For the text-containing cell, return its midpoint in [x, y] coordinate format. 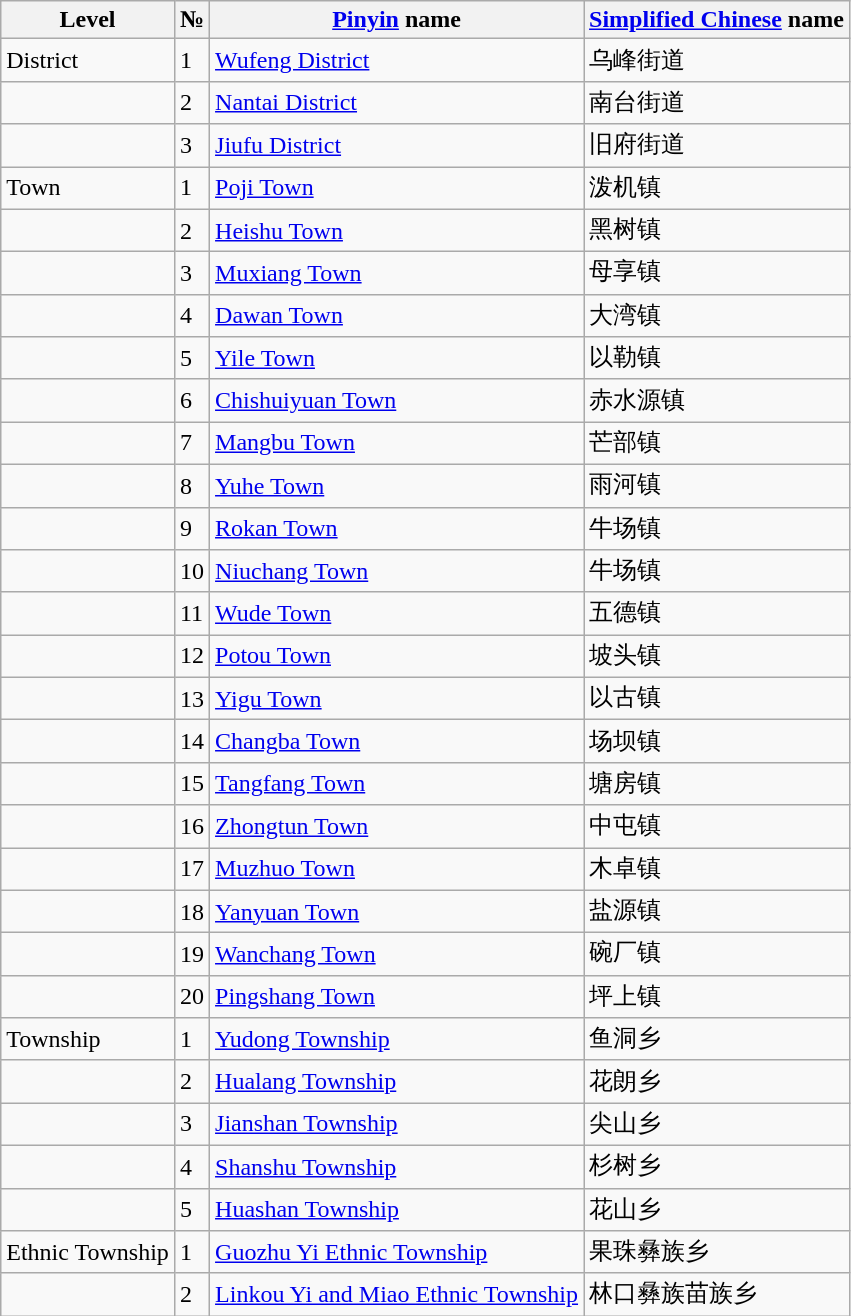
Yanyuan Town [397, 912]
Township [88, 1040]
Changba Town [397, 742]
Yudong Township [397, 1040]
7 [192, 444]
以勒镇 [717, 358]
Guozhu Yi Ethnic Township [397, 1252]
雨河镇 [717, 486]
Town [88, 188]
Hualang Township [397, 1082]
Potou Town [397, 656]
Wufeng District [397, 60]
Shanshu Township [397, 1166]
花朗乡 [717, 1082]
Poji Town [397, 188]
木卓镇 [717, 870]
Heishu Town [397, 230]
10 [192, 572]
Level [88, 20]
黑树镇 [717, 230]
14 [192, 742]
大湾镇 [717, 316]
№ [192, 20]
鱼洞乡 [717, 1040]
Ethnic Township [88, 1252]
旧府街道 [717, 146]
Mangbu Town [397, 444]
6 [192, 400]
Yile Town [397, 358]
塘房镇 [717, 784]
Wanchang Town [397, 954]
赤水源镇 [717, 400]
Simplified Chinese name [717, 20]
Muzhuo Town [397, 870]
五德镇 [717, 614]
Wude Town [397, 614]
8 [192, 486]
中屯镇 [717, 826]
南台街道 [717, 102]
尖山乡 [717, 1124]
Yigu Town [397, 698]
林口彝族苗族乡 [717, 1294]
Linkou Yi and Miao Ethnic Township [397, 1294]
芒部镇 [717, 444]
15 [192, 784]
Dawan Town [397, 316]
盐源镇 [717, 912]
花山乡 [717, 1210]
坡头镇 [717, 656]
Rokan Town [397, 528]
Nantai District [397, 102]
Huashan Township [397, 1210]
Niuchang Town [397, 572]
泼机镇 [717, 188]
Jianshan Township [397, 1124]
17 [192, 870]
以古镇 [717, 698]
18 [192, 912]
Pinyin name [397, 20]
Chishuiyuan Town [397, 400]
Yuhe Town [397, 486]
13 [192, 698]
20 [192, 996]
Tangfang Town [397, 784]
Zhongtun Town [397, 826]
Muxiang Town [397, 274]
Jiufu District [397, 146]
19 [192, 954]
12 [192, 656]
9 [192, 528]
碗厂镇 [717, 954]
乌峰街道 [717, 60]
坪上镇 [717, 996]
母享镇 [717, 274]
果珠彝族乡 [717, 1252]
场坝镇 [717, 742]
District [88, 60]
11 [192, 614]
杉树乡 [717, 1166]
16 [192, 826]
Pingshang Town [397, 996]
